From the cell containing the given text, extract its center point as (x, y) coordinate. 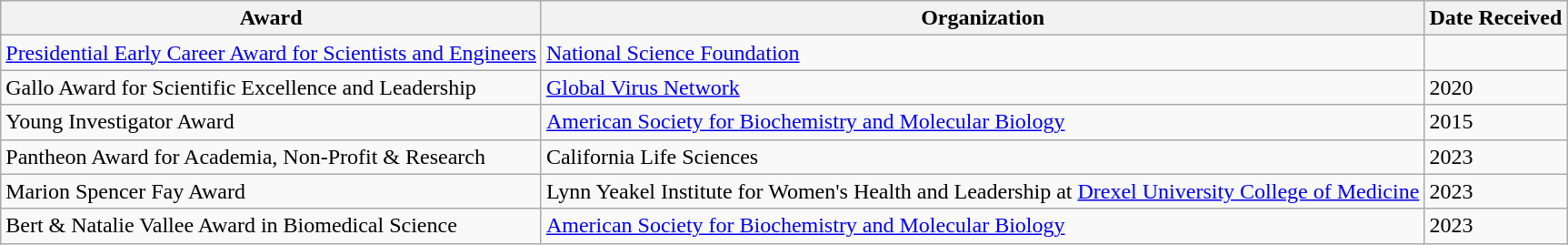
Organization (982, 18)
Award (271, 18)
Lynn Yeakel Institute for Women's Health and Leadership at Drexel University College of Medicine (982, 191)
2020 (1496, 87)
Bert & Natalie Vallee Award in Biomedical Science (271, 226)
Presidential Early Career Award for Scientists and Engineers (271, 53)
National Science Foundation (982, 53)
California Life Sciences (982, 157)
2015 (1496, 122)
Marion Spencer Fay Award (271, 191)
Gallo Award for Scientific Excellence and Leadership (271, 87)
Date Received (1496, 18)
Global Virus Network (982, 87)
Young Investigator Award (271, 122)
Pantheon Award for Academia, Non-Profit & Research (271, 157)
